Detect which cell encompasses the target text, then output its (x, y) center coordinate. 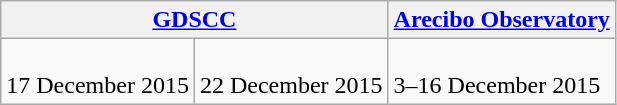
GDSCC (194, 20)
22 December 2015 (291, 72)
3–16 December 2015 (502, 72)
17 December 2015 (98, 72)
Arecibo Observatory (502, 20)
